Extract the (x, y) coordinate from the center of the cell holding the provided text.  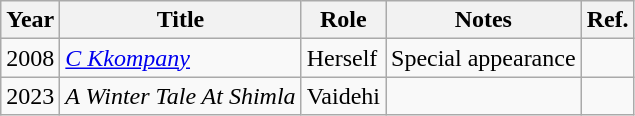
2008 (30, 58)
2023 (30, 96)
C Kkompany (180, 58)
Year (30, 20)
Special appearance (484, 58)
Ref. (608, 20)
Title (180, 20)
A Winter Tale At Shimla (180, 96)
Vaidehi (343, 96)
Herself (343, 58)
Role (343, 20)
Notes (484, 20)
